Provide the (x, y) coordinate of the cell's center where the given text is located.  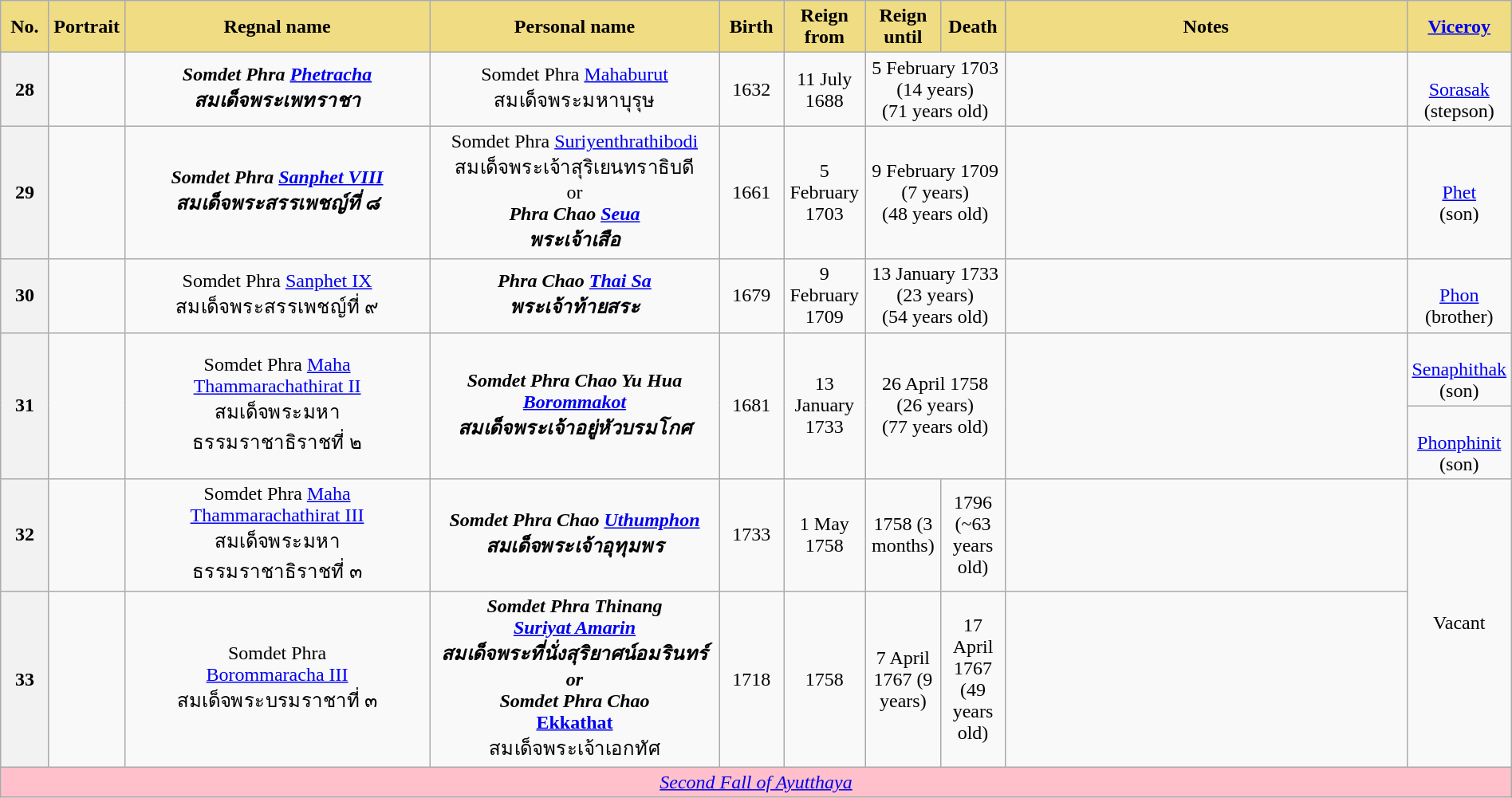
9 February 1709 (825, 296)
Phonphinit(son) (1459, 442)
1632 (751, 89)
28 (25, 89)
1758 (3 months) (903, 535)
26 April 1758 (26 years)(77 years old) (935, 406)
Somdet Phra Chao Yu Hua Borommakotสมเด็จพระเจ้าอยู่หัวบรมโกศ (574, 406)
Death (973, 27)
1661 (751, 193)
Personal name (574, 27)
1681 (751, 406)
Somdet Phra Mahaburutสมเด็จพระมหาบุรุษ (574, 89)
Second Fall of Ayutthaya (756, 782)
Senaphithak(son) (1459, 369)
Reign until (903, 27)
1679 (751, 296)
1 May 1758 (825, 535)
Regnal name (278, 27)
Vacant (1459, 623)
29 (25, 193)
33 (25, 679)
13 January 1733 (825, 406)
5 February 1703 (825, 193)
9 February 1709 (7 years)(48 years old) (935, 193)
Portrait (86, 27)
Somdet Phra Sanphet VIIIสมเด็จพระสรรเพชญ์ที่ ๘ (278, 193)
Sorasak(stepson) (1459, 89)
Notes (1206, 27)
Somdet PhraBorommaracha IIIสมเด็จพระบรมราชาที่ ๓ (278, 679)
17 April 1767(49 years old) (973, 679)
Phra Chao Thai Saพระเจ้าท้ายสระ (574, 296)
Phet(son) (1459, 193)
7 April 1767 (9 years) (903, 679)
32 (25, 535)
1796(~63 years old) (973, 535)
5 February 1703 (14 years)(71 years old) (935, 89)
Somdet Phra Maha Thammarachathirat IIสมเด็จพระมหาธรรมราชาธิราชที่ ๒ (278, 406)
Somdet Phra Suriyenthrathibodiสมเด็จพระเจ้าสุริเยนทราธิบดีorPhra Chao Seuaพระเจ้าเสือ (574, 193)
1718 (751, 679)
Phon(brother) (1459, 296)
1758 (825, 679)
30 (25, 296)
Reign from (825, 27)
Somdet Phra Chao Uthumphonสมเด็จพระเจ้าอุทุมพร (574, 535)
13 January 1733 (23 years)(54 years old) (935, 296)
Birth (751, 27)
Viceroy (1459, 27)
Somdet Phra Thinang Suriyat Amarinสมเด็จพระที่นั่งสุริยาศน์อมรินทร์orSomdet Phra ChaoEkkathatสมเด็จพระเจ้าเอกทัศ (574, 679)
31 (25, 406)
No. (25, 27)
11 July 1688 (825, 89)
1733 (751, 535)
Somdet Phra Phetrachaสมเด็จพระเพทราชา (278, 89)
Somdet Phra Sanphet IXสมเด็จพระสรรเพชญ์ที่ ๙ (278, 296)
Somdet Phra Maha Thammarachathirat IIIสมเด็จพระมหาธรรมราชาธิราชที่ ๓ (278, 535)
